Output the [x, y] coordinate of the center of the cell containing the given text.  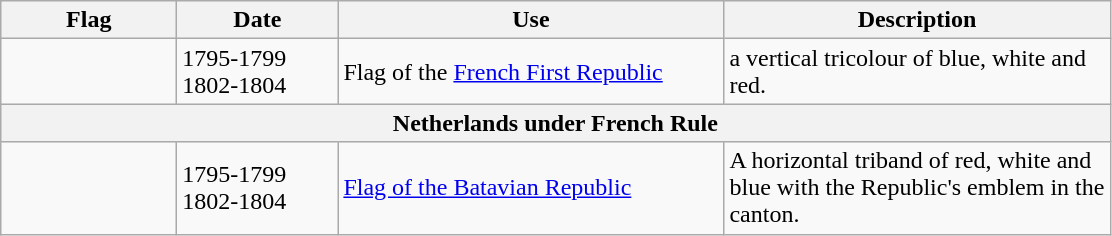
Date [258, 20]
Netherlands under French Rule [556, 123]
Description [917, 20]
Flag of the Batavian Republic [531, 188]
A horizontal triband of red, white and blue with the Republic's emblem in the canton. [917, 188]
a vertical tricolour of blue, white and red. [917, 72]
Flag [89, 20]
Use [531, 20]
Flag of the French First Republic [531, 72]
